Pinpoint the cell where the given text exists, returning its (X, Y) midpoint coordinate. 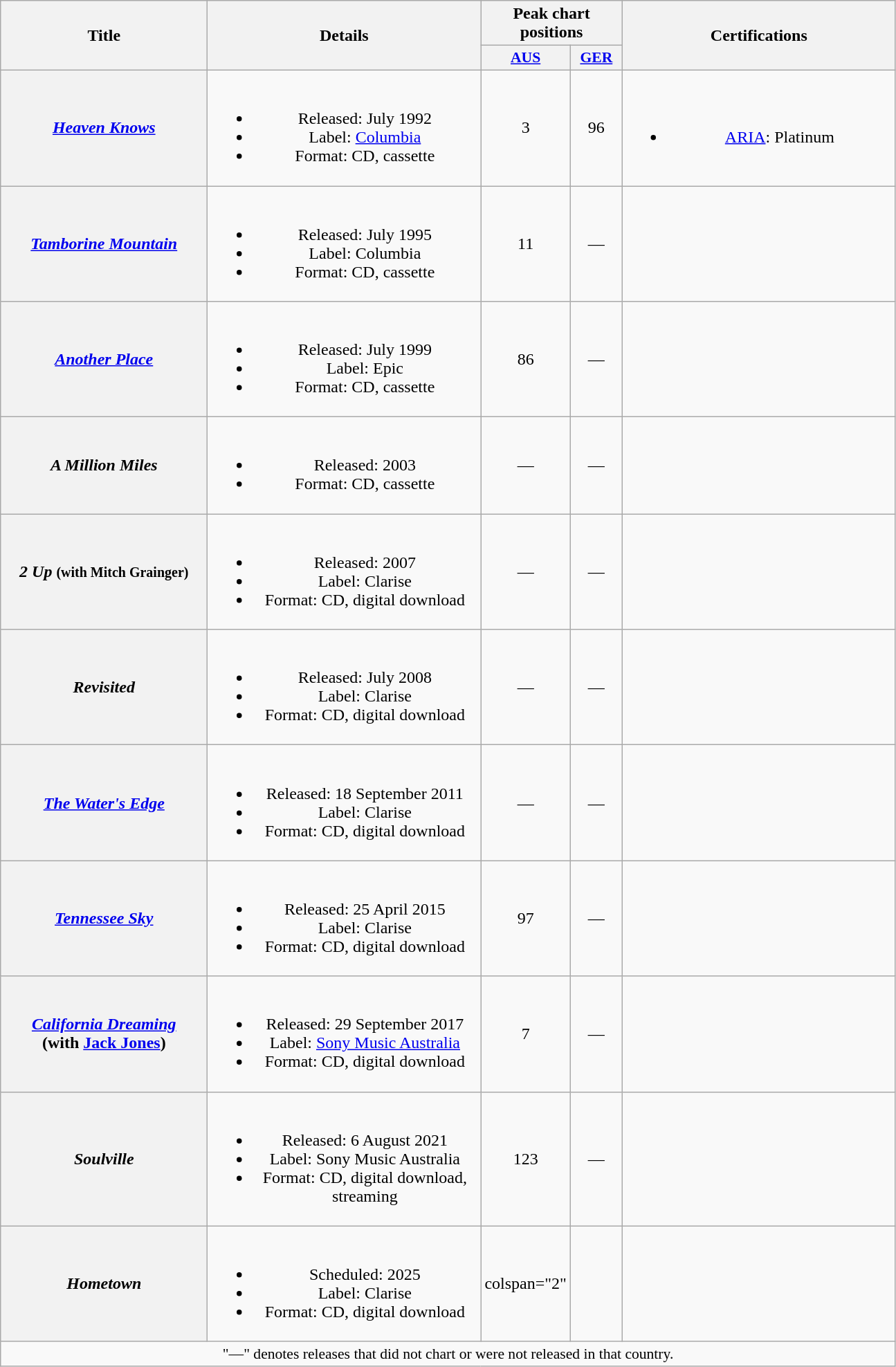
colspan="2" (526, 1284)
96 (596, 127)
ARIA: Platinum (758, 127)
2 Up (with Mitch Grainger) (104, 571)
Released: 29 September 2017Label: Sony Music AustraliaFormat: CD, digital download (345, 1034)
7 (526, 1034)
Heaven Knows (104, 127)
Released: 18 September 2011Label: ClariseFormat: CD, digital download (345, 802)
97 (526, 919)
California Dreaming (with Jack Jones) (104, 1034)
Released: 6 August 2021Label: Sony Music AustraliaFormat: CD, digital download, streaming (345, 1159)
Tamborine Mountain (104, 244)
Details (345, 36)
GER (596, 58)
Soulville (104, 1159)
"—" denotes releases that did not chart or were not released in that country. (448, 1354)
11 (526, 244)
Released: 25 April 2015Label: ClariseFormat: CD, digital download (345, 919)
A Million Miles (104, 466)
Title (104, 36)
Released: July 1995Label: ColumbiaFormat: CD, cassette (345, 244)
123 (526, 1159)
Certifications (758, 36)
Peak chart positions (551, 24)
Released: 2007Label: ClariseFormat: CD, digital download (345, 571)
Released: July 1999Label: EpicFormat: CD, cassette (345, 360)
Released: July 2008Label: ClariseFormat: CD, digital download (345, 688)
The Water's Edge (104, 802)
Revisited (104, 688)
3 (526, 127)
Scheduled: 2025Label: ClariseFormat: CD, digital download (345, 1284)
AUS (526, 58)
Another Place (104, 360)
Hometown (104, 1284)
Released: July 1992Label: ColumbiaFormat: CD, cassette (345, 127)
Tennessee Sky (104, 919)
86 (526, 360)
Released: 2003Format: CD, cassette (345, 466)
